Determine the (X, Y) coordinate at the center of the cell enclosing the given text.  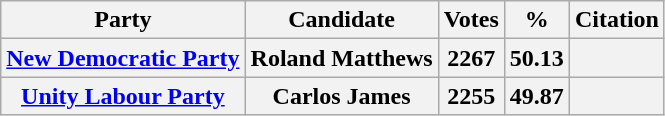
Party (123, 20)
2267 (471, 58)
Candidate (342, 20)
Carlos James (342, 96)
2255 (471, 96)
50.13 (536, 58)
49.87 (536, 96)
% (536, 20)
New Democratic Party (123, 58)
Citation (616, 20)
Unity Labour Party (123, 96)
Votes (471, 20)
Roland Matthews (342, 58)
